Capture the cell that displays the provided text and extract its (X, Y) central coordinate. 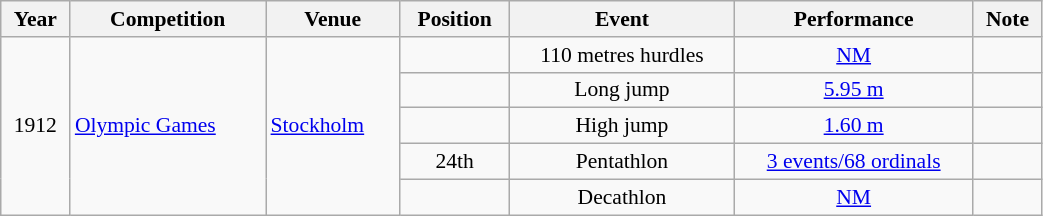
24th (455, 162)
Event (622, 19)
3 events/68 ordinals (853, 162)
Year (36, 19)
Stockholm (333, 126)
Note (1008, 19)
Performance (853, 19)
Pentathlon (622, 162)
1912 (36, 126)
High jump (622, 126)
Position (455, 19)
1.60 m (853, 126)
Venue (333, 19)
Olympic Games (168, 126)
Decathlon (622, 197)
Long jump (622, 90)
Competition (168, 19)
5.95 m (853, 90)
110 metres hurdles (622, 55)
